Detect which cell encompasses the target text, then output its [x, y] center coordinate. 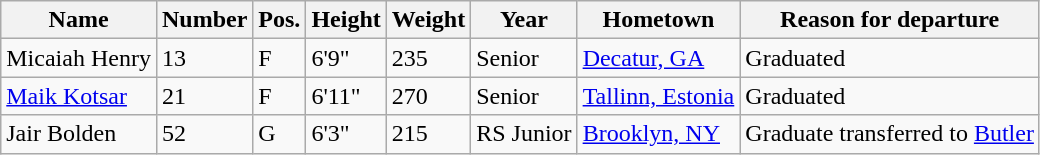
Decatur, GA [658, 58]
Brooklyn, NY [658, 134]
Jair Bolden [79, 134]
G [280, 134]
Height [346, 20]
52 [204, 134]
Hometown [658, 20]
Number [204, 20]
Tallinn, Estonia [658, 96]
Pos. [280, 20]
Micaiah Henry [79, 58]
Name [79, 20]
270 [428, 96]
6'9" [346, 58]
6'3" [346, 134]
Maik Kotsar [79, 96]
Graduate transferred to Butler [890, 134]
Year [524, 20]
RS Junior [524, 134]
13 [204, 58]
6'11" [346, 96]
215 [428, 134]
235 [428, 58]
Weight [428, 20]
Reason for departure [890, 20]
21 [204, 96]
